From the cell containing the given text, extract its center point as [X, Y] coordinate. 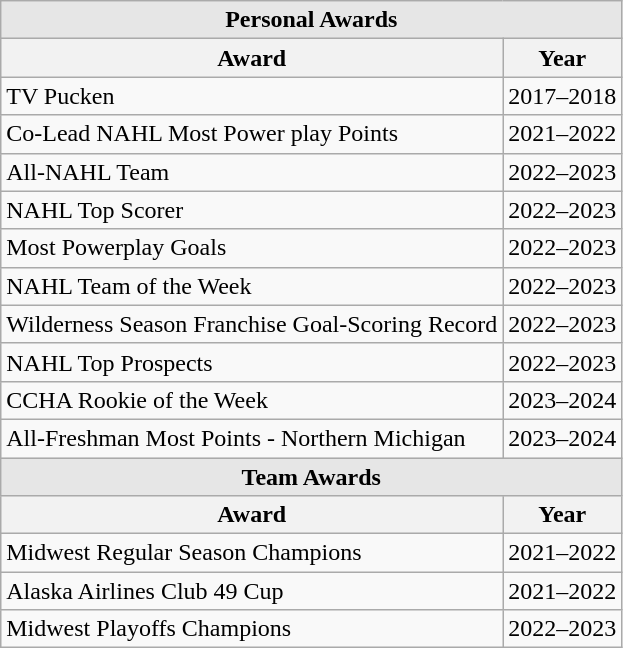
TV Pucken [252, 96]
NAHL Team of the Week [252, 286]
NAHL Top Prospects [252, 362]
All-NAHL Team [252, 172]
Midwest Playoffs Champions [252, 629]
Co-Lead NAHL Most Power play Points [252, 134]
All-Freshman Most Points - Northern Michigan [252, 438]
Most Powerplay Goals [252, 248]
2017–2018 [562, 96]
Personal Awards [312, 20]
Midwest Regular Season Champions [252, 553]
Team Awards [312, 477]
Wilderness Season Franchise Goal-Scoring Record [252, 324]
NAHL Top Scorer [252, 210]
Alaska Airlines Club 49 Cup [252, 591]
CCHA Rookie of the Week [252, 400]
